Locate the cell with the specified text and output its (X, Y) center coordinate. 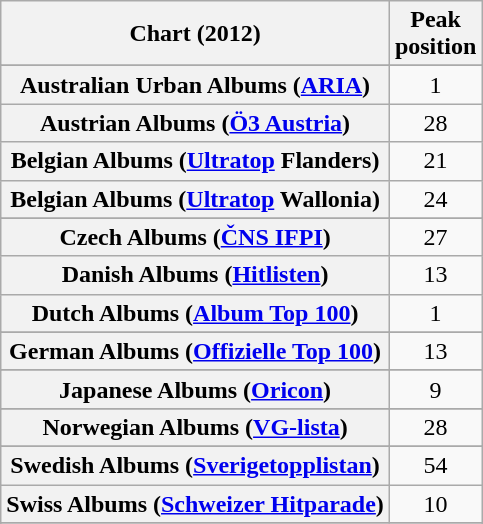
24 (435, 199)
Austrian Albums (Ö3 Austria) (196, 123)
Chart (2012) (196, 34)
Belgian Albums (Ultratop Wallonia) (196, 199)
9 (435, 389)
54 (435, 465)
Danish Albums (Hitlisten) (196, 275)
Swiss Albums (Schweizer Hitparade) (196, 503)
Dutch Albums (Album Top 100) (196, 313)
German Albums (Offizielle Top 100) (196, 351)
Belgian Albums (Ultratop Flanders) (196, 161)
Swedish Albums (Sverigetopplistan) (196, 465)
Peakposition (435, 34)
21 (435, 161)
Norwegian Albums (VG-lista) (196, 427)
Czech Albums (ČNS IFPI) (196, 237)
Australian Urban Albums (ARIA) (196, 85)
Japanese Albums (Oricon) (196, 389)
10 (435, 503)
27 (435, 237)
